Return the [X, Y] coordinate for the center point of the cell that contains the specified text.  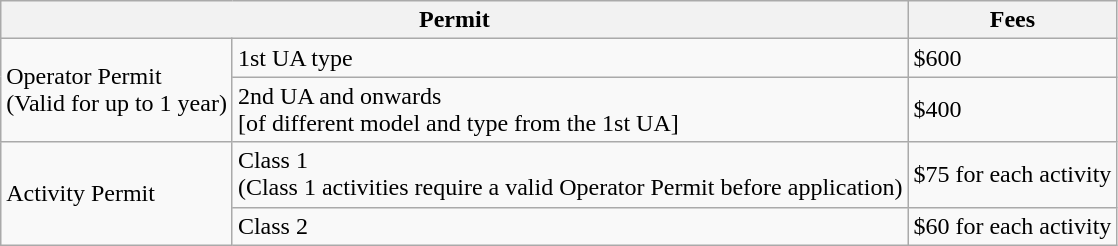
$60 for each activity [1012, 226]
Operator Permit(Valid for up to 1 year) [117, 90]
1st UA type [570, 58]
$600 [1012, 58]
Class 1(Class 1 activities require a valid Operator Permit before application) [570, 174]
$400 [1012, 110]
Fees [1012, 20]
Class 2 [570, 226]
Permit [454, 20]
$75 for each activity [1012, 174]
Activity Permit [117, 194]
2nd UA and onwards[of different model and type from the 1st UA] [570, 110]
